Detect which cell encompasses the target text, then output its (X, Y) center coordinate. 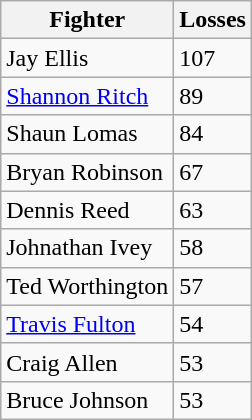
Travis Fulton (88, 324)
54 (213, 324)
Bruce Johnson (88, 400)
107 (213, 58)
89 (213, 96)
Johnathan Ivey (88, 248)
Craig Allen (88, 362)
63 (213, 210)
Ted Worthington (88, 286)
Losses (213, 20)
57 (213, 286)
Shaun Lomas (88, 134)
Jay Ellis (88, 58)
67 (213, 172)
Dennis Reed (88, 210)
Fighter (88, 20)
Bryan Robinson (88, 172)
84 (213, 134)
58 (213, 248)
Shannon Ritch (88, 96)
